Capture the cell that displays the provided text and extract its (x, y) central coordinate. 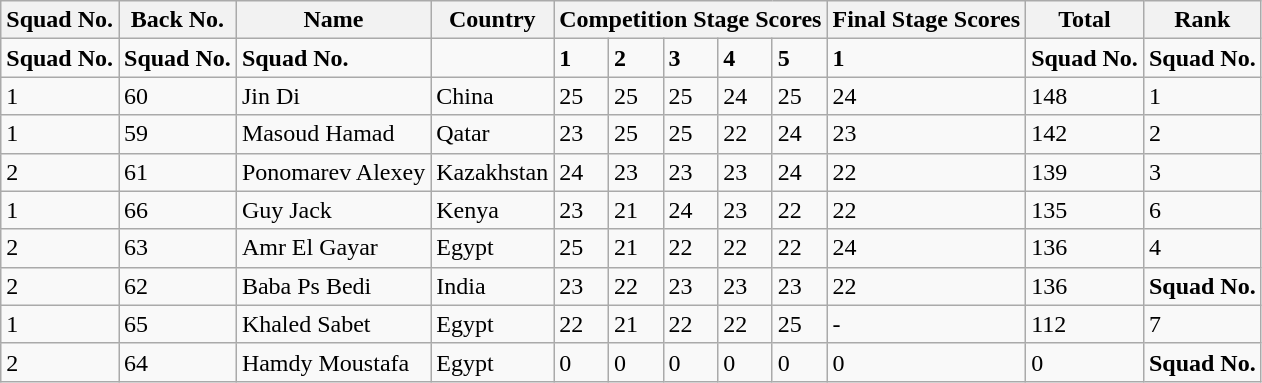
India (492, 286)
7 (1202, 324)
60 (178, 96)
Hamdy Moustafa (333, 362)
139 (1085, 172)
Name (333, 20)
6 (1202, 210)
China (492, 96)
Jin Di (333, 96)
148 (1085, 96)
112 (1085, 324)
Qatar (492, 134)
64 (178, 362)
Khaled Sabet (333, 324)
Kenya (492, 210)
135 (1085, 210)
Guy Jack (333, 210)
59 (178, 134)
61 (178, 172)
Final Stage Scores (926, 20)
Competition Stage Scores (690, 20)
Masoud Hamad (333, 134)
65 (178, 324)
- (926, 324)
62 (178, 286)
66 (178, 210)
5 (800, 58)
142 (1085, 134)
Amr El Gayar (333, 248)
Rank (1202, 20)
63 (178, 248)
Total (1085, 20)
Kazakhstan (492, 172)
Ponomarev Alexey (333, 172)
Back No. (178, 20)
Country (492, 20)
Baba Ps Bedi (333, 286)
